Locate the cell with the specified text and output its (x, y) center coordinate. 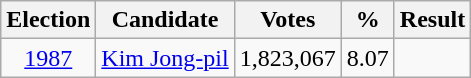
Votes (288, 20)
1987 (48, 58)
% (368, 20)
8.07 (368, 58)
Result (432, 20)
1,823,067 (288, 58)
Candidate (165, 20)
Election (48, 20)
Kim Jong-pil (165, 58)
